Search for the cell housing the specified text and yield its (x, y) center coordinate. 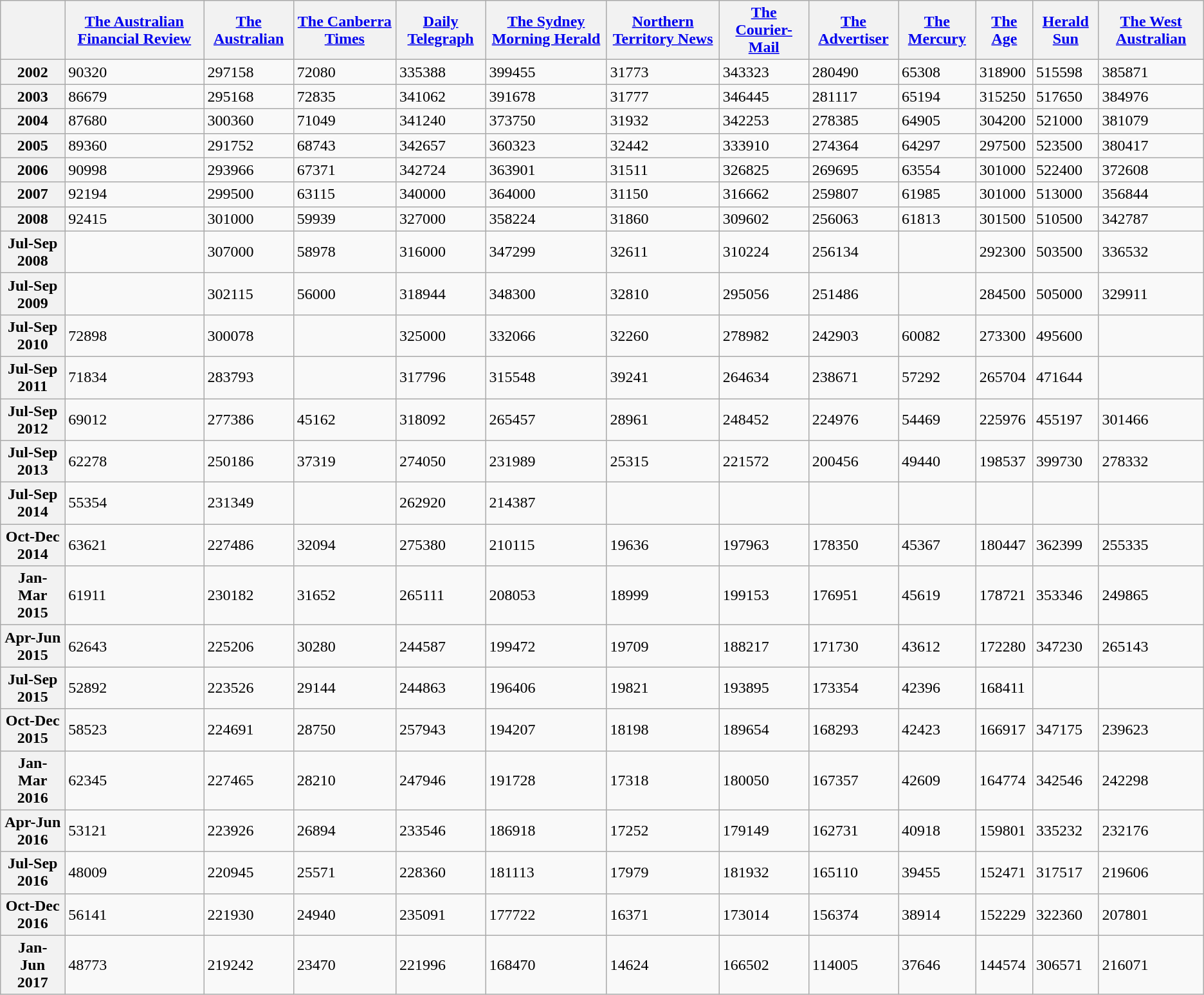
200456 (853, 462)
275380 (441, 545)
347175 (1066, 729)
178721 (1004, 596)
166917 (1004, 729)
40918 (938, 831)
61813 (938, 219)
363901 (546, 170)
56000 (345, 293)
249865 (1151, 596)
Oct-Dec 2016 (33, 915)
196406 (546, 688)
32094 (345, 545)
87680 (134, 121)
Jul-Sep 2008 (33, 252)
265704 (1004, 377)
Herald Sun (1066, 30)
265457 (546, 419)
309602 (764, 219)
318092 (441, 419)
220945 (248, 872)
219242 (248, 965)
144574 (1004, 965)
62643 (134, 646)
55354 (134, 503)
152229 (1004, 915)
199472 (546, 646)
90320 (134, 72)
180447 (1004, 545)
399455 (546, 72)
343323 (764, 72)
274050 (441, 462)
64297 (938, 145)
333910 (764, 145)
198537 (1004, 462)
17318 (662, 780)
65194 (938, 96)
178350 (853, 545)
297500 (1004, 145)
168293 (853, 729)
53121 (134, 831)
17252 (662, 831)
62345 (134, 780)
171730 (853, 646)
42609 (938, 780)
210115 (546, 545)
59939 (345, 219)
152471 (1004, 872)
225976 (1004, 419)
189654 (764, 729)
19821 (662, 688)
362399 (1066, 545)
495600 (1066, 336)
221996 (441, 965)
233546 (441, 831)
25571 (345, 872)
48773 (134, 965)
223526 (248, 688)
164774 (1004, 780)
381079 (1151, 121)
264634 (764, 377)
Daily Telegraph (441, 30)
19636 (662, 545)
64905 (938, 121)
The Courier-Mail (764, 30)
19709 (662, 646)
28210 (345, 780)
25315 (662, 462)
Jul-Sep 2013 (33, 462)
172280 (1004, 646)
224976 (853, 419)
The Mercury (938, 30)
45162 (345, 419)
223926 (248, 831)
265111 (441, 596)
199153 (764, 596)
63621 (134, 545)
373750 (546, 121)
57292 (938, 377)
231349 (248, 503)
340000 (441, 194)
219606 (1151, 872)
Jul-Sep 2009 (33, 293)
214387 (546, 503)
17979 (662, 872)
162731 (853, 831)
513000 (1066, 194)
384976 (1151, 96)
168470 (546, 965)
360323 (546, 145)
179149 (764, 831)
510500 (1066, 219)
42423 (938, 729)
239623 (1151, 729)
318900 (1004, 72)
26894 (345, 831)
58978 (345, 252)
62278 (134, 462)
32810 (662, 293)
242903 (853, 336)
347299 (546, 252)
58523 (134, 729)
60082 (938, 336)
Jul-Sep 2016 (33, 872)
256063 (853, 219)
37319 (345, 462)
38914 (938, 915)
515598 (1066, 72)
207801 (1151, 915)
358224 (546, 219)
257943 (441, 729)
301466 (1151, 419)
194207 (546, 729)
176951 (853, 596)
The Advertiser (853, 30)
28750 (345, 729)
31652 (345, 596)
301500 (1004, 219)
31860 (662, 219)
191728 (546, 780)
315250 (1004, 96)
89360 (134, 145)
227486 (248, 545)
231989 (546, 462)
Jan-Mar 2015 (33, 596)
168411 (1004, 688)
2002 (33, 72)
32611 (662, 252)
256134 (853, 252)
274364 (853, 145)
251486 (853, 293)
Apr-Jun 2015 (33, 646)
48009 (134, 872)
356844 (1151, 194)
342657 (441, 145)
336532 (1151, 252)
318944 (441, 293)
61911 (134, 596)
Apr-Jun 2016 (33, 831)
348300 (546, 293)
505000 (1066, 293)
173354 (853, 688)
335232 (1066, 831)
302115 (248, 293)
238671 (853, 377)
177722 (546, 915)
353346 (1066, 596)
265143 (1151, 646)
The Australian (248, 30)
29144 (345, 688)
297158 (248, 72)
280490 (853, 72)
32260 (662, 336)
248452 (764, 419)
232176 (1151, 831)
242298 (1151, 780)
299500 (248, 194)
114005 (853, 965)
326825 (764, 170)
259807 (853, 194)
2005 (33, 145)
181113 (546, 872)
Jan- Jun 2017 (33, 965)
193895 (764, 688)
31150 (662, 194)
42396 (938, 688)
165110 (853, 872)
221572 (764, 462)
67371 (345, 170)
295168 (248, 96)
92194 (134, 194)
342546 (1066, 780)
316000 (441, 252)
224691 (248, 729)
72080 (345, 72)
517650 (1066, 96)
278385 (853, 121)
Northern Territory News (662, 30)
86679 (134, 96)
2004 (33, 121)
72835 (345, 96)
2006 (33, 170)
221930 (248, 915)
180050 (764, 780)
293966 (248, 170)
56141 (134, 915)
54469 (938, 419)
317517 (1066, 872)
247946 (441, 780)
325000 (441, 336)
52892 (134, 688)
227465 (248, 780)
329911 (1151, 293)
306571 (1066, 965)
230182 (248, 596)
471644 (1066, 377)
455197 (1066, 419)
181932 (764, 872)
316662 (764, 194)
The Sydney Morning Herald (546, 30)
166502 (764, 965)
69012 (134, 419)
521000 (1066, 121)
522400 (1066, 170)
Jul-Sep 2011 (33, 377)
31932 (662, 121)
332066 (546, 336)
284500 (1004, 293)
235091 (441, 915)
197963 (764, 545)
228360 (441, 872)
341062 (441, 96)
244863 (441, 688)
32442 (662, 145)
167357 (853, 780)
71834 (134, 377)
244587 (441, 646)
278982 (764, 336)
269695 (853, 170)
18999 (662, 596)
523500 (1066, 145)
342787 (1151, 219)
208053 (546, 596)
2007 (33, 194)
31777 (662, 96)
310224 (764, 252)
391678 (546, 96)
380417 (1151, 145)
503500 (1066, 252)
90998 (134, 170)
28961 (662, 419)
173014 (764, 915)
30280 (345, 646)
327000 (441, 219)
The Canberra Times (345, 30)
Oct-Dec 2015 (33, 729)
37646 (938, 965)
304200 (1004, 121)
43612 (938, 646)
300078 (248, 336)
283793 (248, 377)
322360 (1066, 915)
Jul-Sep 2012 (33, 419)
45619 (938, 596)
The Australian Financial Review (134, 30)
The Age (1004, 30)
188217 (764, 646)
92415 (134, 219)
300360 (248, 121)
The West Australian (1151, 30)
63554 (938, 170)
364000 (546, 194)
346445 (764, 96)
225206 (248, 646)
341240 (441, 121)
342253 (764, 121)
372608 (1151, 170)
295056 (764, 293)
49440 (938, 462)
71049 (345, 121)
281117 (853, 96)
317796 (441, 377)
292300 (1004, 252)
23470 (345, 965)
399730 (1066, 462)
255335 (1151, 545)
24940 (345, 915)
16371 (662, 915)
Jul-Sep 2010 (33, 336)
39241 (662, 377)
72898 (134, 336)
63115 (345, 194)
277386 (248, 419)
273300 (1004, 336)
14624 (662, 965)
291752 (248, 145)
Jul-Sep 2014 (33, 503)
262920 (441, 503)
18198 (662, 729)
315548 (546, 377)
186918 (546, 831)
347230 (1066, 646)
278332 (1151, 462)
31511 (662, 170)
342724 (441, 170)
Jul-Sep 2015 (33, 688)
Jan-Mar 2016 (33, 780)
159801 (1004, 831)
307000 (248, 252)
2003 (33, 96)
61985 (938, 194)
216071 (1151, 965)
31773 (662, 72)
68743 (345, 145)
385871 (1151, 72)
Oct-Dec 2014 (33, 545)
65308 (938, 72)
39455 (938, 872)
45367 (938, 545)
250186 (248, 462)
335388 (441, 72)
156374 (853, 915)
2008 (33, 219)
